Locate the cell with the specified text and output its [x, y] center coordinate. 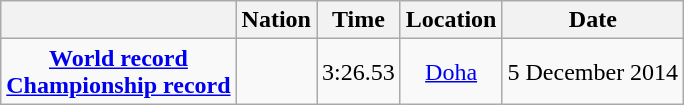
World recordChampionship record [118, 72]
3:26.53 [358, 72]
Nation [276, 20]
Date [593, 20]
Time [358, 20]
5 December 2014 [593, 72]
Doha [451, 72]
Location [451, 20]
